Find where the given text appears and provide that cell's center as (x, y) coordinate. 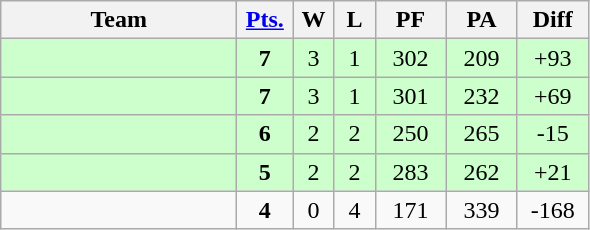
+93 (552, 58)
+21 (552, 172)
265 (482, 134)
W (314, 20)
Pts. (265, 20)
250 (410, 134)
301 (410, 96)
0 (314, 210)
-15 (552, 134)
-168 (552, 210)
+69 (552, 96)
232 (482, 96)
171 (410, 210)
262 (482, 172)
Diff (552, 20)
PA (482, 20)
5 (265, 172)
6 (265, 134)
PF (410, 20)
Team (119, 20)
L (354, 20)
209 (482, 58)
283 (410, 172)
339 (482, 210)
302 (410, 58)
